Scan for the cell matching the given text and deliver its [X, Y] coordinate at center. 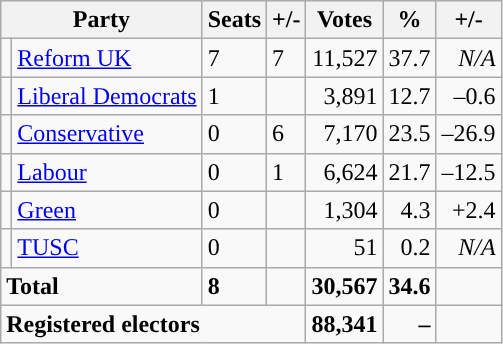
88,341 [344, 324]
–0.6 [468, 96]
1,304 [344, 210]
3,891 [344, 96]
7,170 [344, 134]
Green [107, 210]
Total [102, 286]
30,567 [344, 286]
11,527 [344, 58]
+2.4 [468, 210]
4.3 [410, 210]
37.7 [410, 58]
51 [344, 248]
34.6 [410, 286]
12.7 [410, 96]
–12.5 [468, 172]
% [410, 20]
Registered electors [154, 324]
Labour [107, 172]
Seats [234, 20]
TUSC [107, 248]
21.7 [410, 172]
–26.9 [468, 134]
– [410, 324]
8 [234, 286]
Votes [344, 20]
6 [286, 134]
Reform UK [107, 58]
23.5 [410, 134]
Conservative [107, 134]
Party [102, 20]
Liberal Democrats [107, 96]
6,624 [344, 172]
0.2 [410, 248]
